Search for the cell housing the specified text and yield its (X, Y) center coordinate. 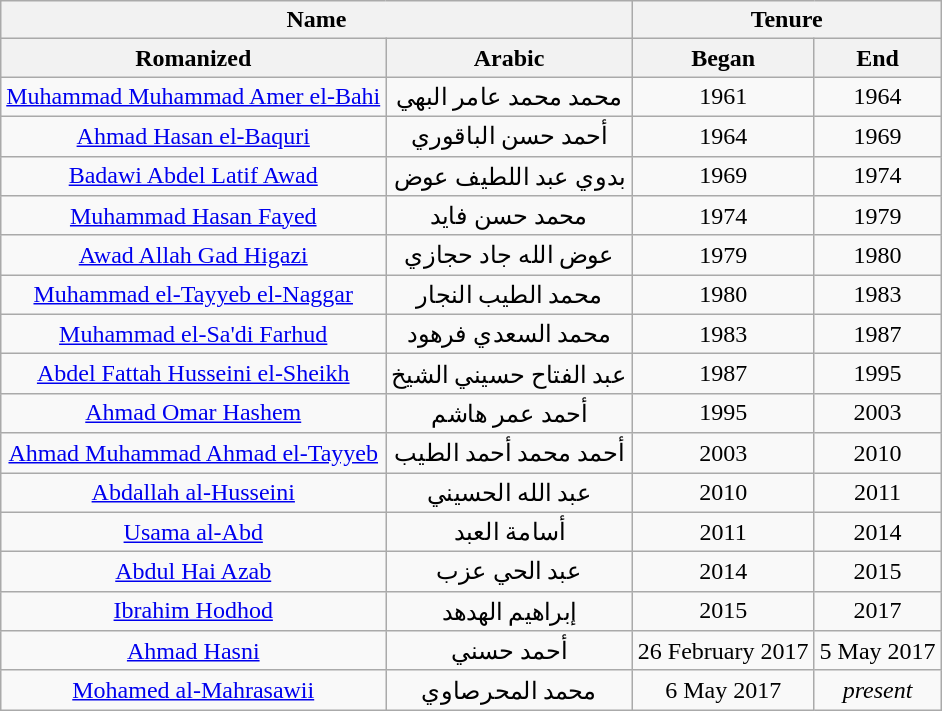
2017 (878, 611)
Ahmad Muhammad Ahmad el-Tayyeb (194, 453)
بدوي عبد اللطيف عوض (510, 176)
أحمد محمد أحمد الطيب (510, 453)
Began (723, 58)
أحمد حسن الباقوري (510, 136)
Tenure (786, 20)
عبد الحي عزب (510, 572)
Ahmad Hasan el-Baquri (194, 136)
إبراهيم الهدهد (510, 611)
26 February 2017 (723, 651)
Abdel Fattah Husseini el-Sheikh (194, 374)
محمد المحرصاوي (510, 690)
Badawi Abdel Latif Awad (194, 176)
Name (317, 20)
Ahmad Omar Hashem (194, 413)
أسامة العبد (510, 532)
5 May 2017 (878, 651)
Muhammad el-Sa'di Farhud (194, 334)
Arabic (510, 58)
Muhammad el-Tayyeb el-Naggar (194, 295)
محمد السعدي فرهود (510, 334)
present (878, 690)
Muhammad Muhammad Amer el-Bahi (194, 97)
عوض الله جاد حجازي (510, 255)
Abdallah al-Husseini (194, 492)
أحمد حسني (510, 651)
Muhammad Hasan Fayed (194, 216)
أحمد عمر هاشم (510, 413)
محمد حسن فايد (510, 216)
Romanized (194, 58)
Awad Allah Gad Higazi (194, 255)
عبد الله الحسيني (510, 492)
1961 (723, 97)
Ibrahim Hodhod (194, 611)
6 May 2017 (723, 690)
Abdul Hai Azab (194, 572)
Ahmad Hasni (194, 651)
Mohamed al-Mahrasawii (194, 690)
Usama al-Abd (194, 532)
عبد الفتاح حسيني الشيخ (510, 374)
محمد محمد عامر البهي (510, 97)
محمد الطيب النجار (510, 295)
End (878, 58)
